Identify which cell holds the provided text, then report its [x, y] central coordinate. 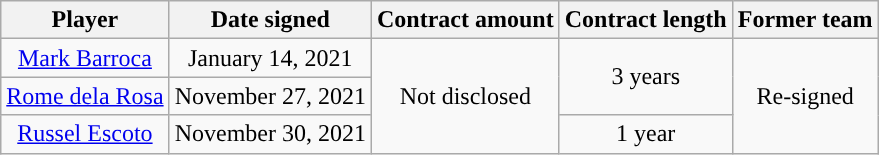
Contract amount [465, 20]
Re-signed [805, 96]
January 14, 2021 [270, 58]
November 30, 2021 [270, 134]
1 year [646, 134]
November 27, 2021 [270, 96]
Russel Escoto [85, 134]
3 years [646, 77]
Contract length [646, 20]
Mark Barroca [85, 58]
Rome dela Rosa [85, 96]
Player [85, 20]
Date signed [270, 20]
Former team [805, 20]
Not disclosed [465, 96]
